Scan for the cell matching the given text and deliver its [X, Y] coordinate at center. 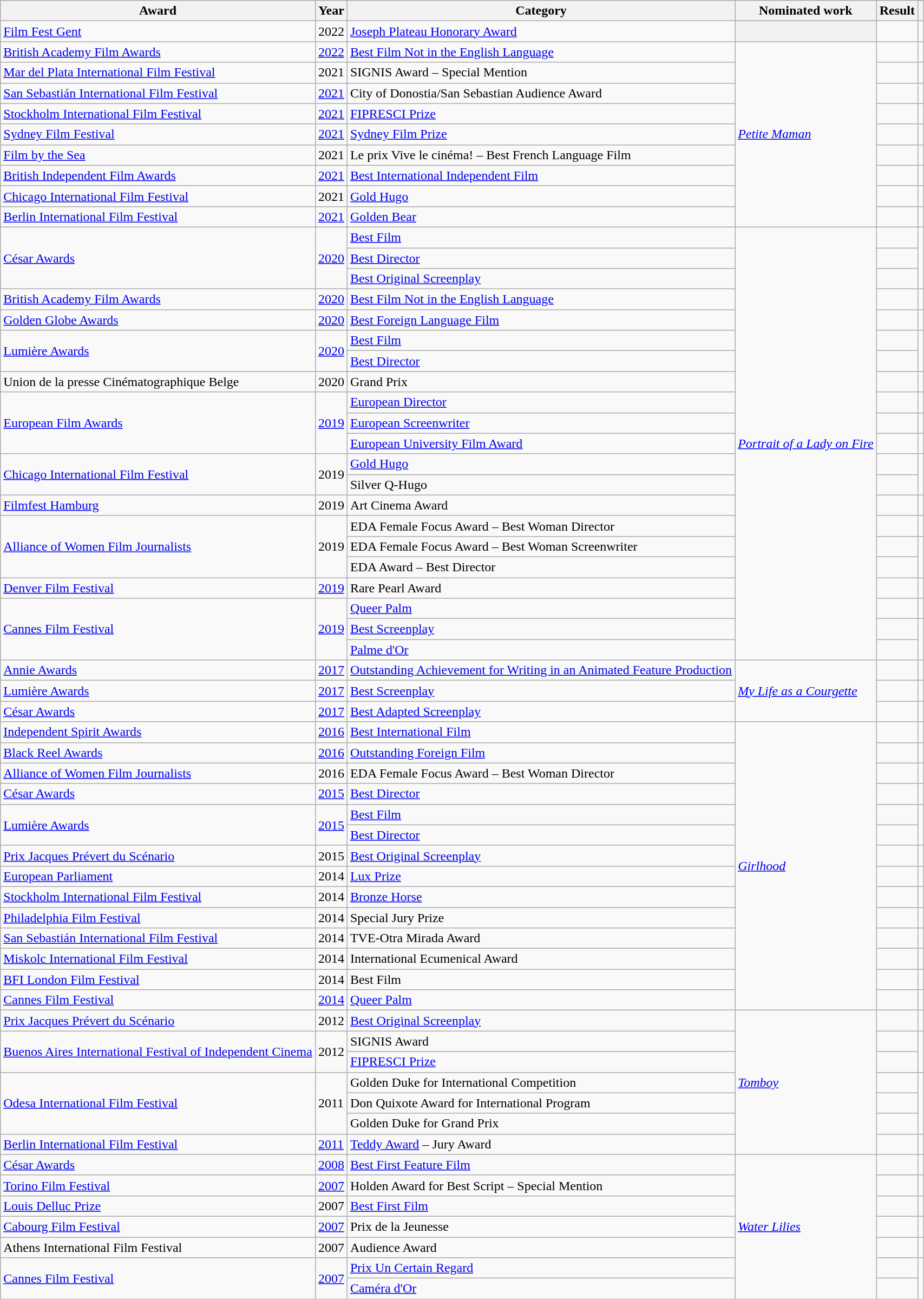
Art Cinema Award [541, 505]
Union de la presse Cinématographique Belge [158, 382]
Don Quixote Award for International Program [541, 1103]
Silver Q-Hugo [541, 485]
International Ecumenical Award [541, 959]
Special Jury Prize [541, 918]
Best International Independent Film [541, 175]
EDA Female Focus Award – Best Woman Screenwriter [541, 546]
Golden Duke for Grand Prix [541, 1124]
Caméra d'Or [541, 1289]
City of Donostia/San Sebastian Audience Award [541, 93]
Nominated work [806, 11]
European University Film Award [541, 443]
Girlhood [806, 866]
EDA Award – Best Director [541, 567]
BFI London Film Festival [158, 980]
SIGNIS Award – Special Mention [541, 73]
Outstanding Achievement for Writing in an Animated Feature Production [541, 670]
Golden Duke for International Competition [541, 1082]
Cabourg Film Festival [158, 1226]
Sydney Film Prize [541, 134]
European Parliament [158, 876]
Independent Spirit Awards [158, 732]
European Director [541, 402]
My Life as a Courgette [806, 691]
Golden Bear [541, 217]
Grand Prix [541, 382]
European Screenwriter [541, 423]
Athens International Film Festival [158, 1247]
SIGNIS Award [541, 1041]
Tomboy [806, 1082]
British Independent Film Awards [158, 175]
Year [331, 11]
Le prix Vive le cinéma! – Best French Language Film [541, 155]
Prix de la Jeunesse [541, 1226]
Film Fest Gent [158, 31]
Bronze Horse [541, 897]
Odesa International Film Festival [158, 1103]
Water Lilies [806, 1226]
Audience Award [541, 1247]
Award [158, 11]
Best Adapted Screenplay [541, 711]
Black Reel Awards [158, 753]
Sydney Film Festival [158, 134]
Holden Award for Best Script – Special Mention [541, 1185]
Petite Maman [806, 134]
Mar del Plata International Film Festival [158, 73]
Denver Film Festival [158, 588]
Portrait of a Lady on Fire [806, 443]
European Film Awards [158, 423]
Best International Film [541, 732]
Golden Globe Awards [158, 320]
Film by the Sea [158, 155]
Louis Delluc Prize [158, 1206]
Result [897, 11]
Joseph Plateau Honorary Award [541, 31]
Best First Feature Film [541, 1165]
Rare Pearl Award [541, 588]
Philadelphia Film Festival [158, 918]
Prix Un Certain Regard [541, 1268]
Teddy Award – Jury Award [541, 1144]
Best Foreign Language Film [541, 320]
Lux Prize [541, 876]
Buenos Aires International Festival of Independent Cinema [158, 1052]
Torino Film Festival [158, 1185]
Miskolc International Film Festival [158, 959]
Outstanding Foreign Film [541, 753]
Annie Awards [158, 670]
TVE-Otra Mirada Award [541, 938]
Best First Film [541, 1206]
Category [541, 11]
Filmfest Hamburg [158, 505]
2008 [331, 1165]
Palme d'Or [541, 650]
